Output the (X, Y) coordinate of the center of the cell containing the given text.  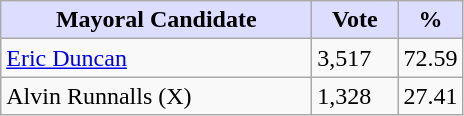
Eric Duncan (156, 58)
72.59 (430, 58)
Vote (355, 20)
1,328 (355, 96)
Alvin Runnalls (X) (156, 96)
% (430, 20)
Mayoral Candidate (156, 20)
3,517 (355, 58)
27.41 (430, 96)
